Identify which cell holds the provided text, then report its (x, y) central coordinate. 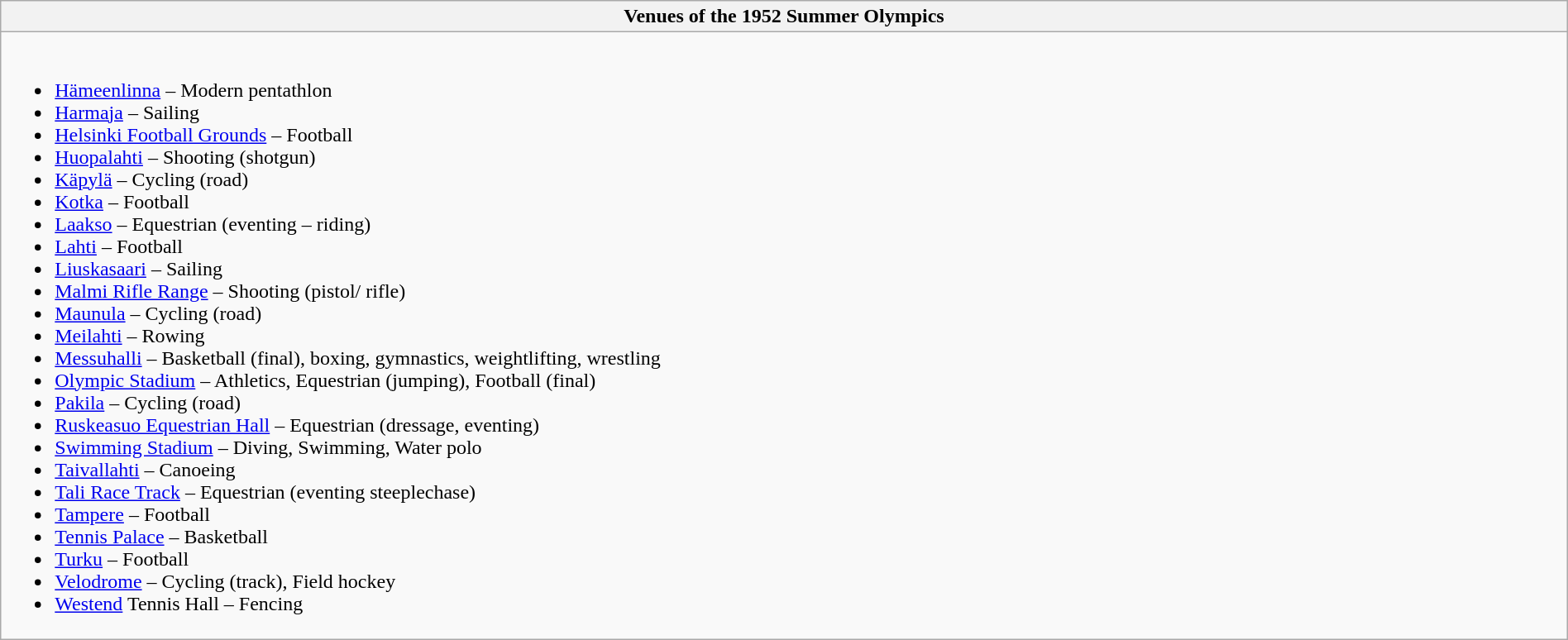
Venues of the 1952 Summer Olympics (784, 17)
